Scan for the cell matching the given text and deliver its (x, y) coordinate at center. 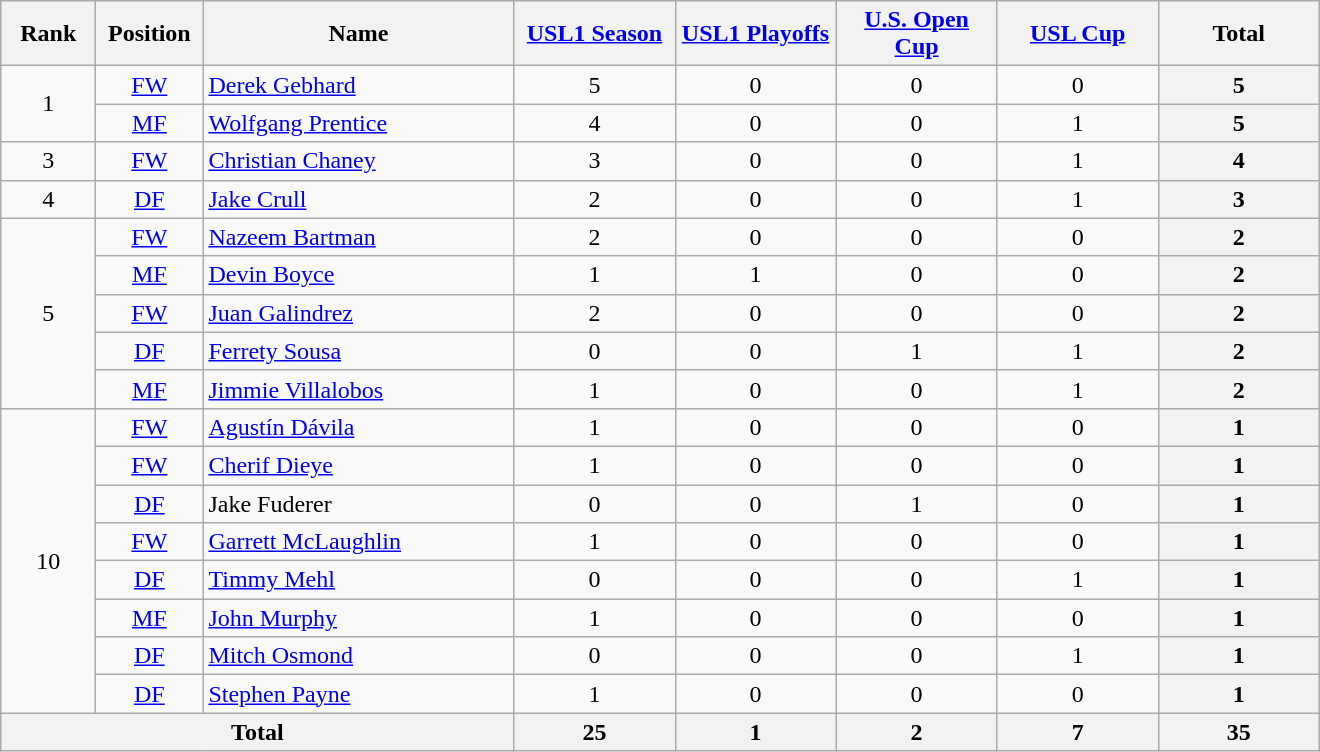
25 (594, 732)
Derek Gebhard (358, 85)
10 (48, 560)
Name (358, 34)
Timmy Mehl (358, 580)
Mitch Osmond (358, 656)
USL1 Season (594, 34)
Garrett McLaughlin (358, 542)
Juan Galindrez (358, 313)
U.S. Open Cup (916, 34)
Agustín Dávila (358, 427)
Jimmie Villalobos (358, 389)
Stephen Payne (358, 694)
Wolfgang Prentice (358, 123)
Ferrety Sousa (358, 351)
USL1 Playoffs (756, 34)
Devin Boyce (358, 275)
Jake Fuderer (358, 503)
Cherif Dieye (358, 465)
Christian Chaney (358, 161)
35 (1238, 732)
Position (150, 34)
Jake Crull (358, 199)
Nazeem Bartman (358, 237)
USL Cup (1078, 34)
Rank (48, 34)
7 (1078, 732)
John Murphy (358, 618)
